Locate the cell with the specified text and output its [X, Y] center coordinate. 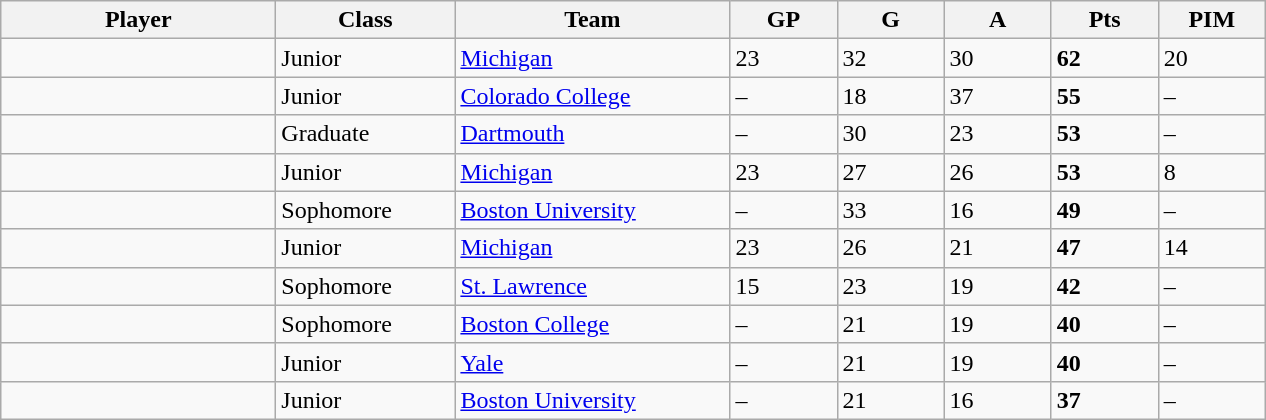
G [890, 20]
18 [890, 96]
GP [784, 20]
47 [1104, 248]
62 [1104, 58]
Colorado College [592, 96]
14 [1212, 248]
Team [592, 20]
32 [890, 58]
St. Lawrence [592, 286]
Dartmouth [592, 134]
49 [1104, 210]
A [998, 20]
Pts [1104, 20]
Player [138, 20]
33 [890, 210]
Boston College [592, 324]
42 [1104, 286]
8 [1212, 172]
Class [366, 20]
27 [890, 172]
20 [1212, 58]
Yale [592, 362]
55 [1104, 96]
Graduate [366, 134]
PIM [1212, 20]
15 [784, 286]
